Pinpoint the cell where the given text exists, returning its [x, y] midpoint coordinate. 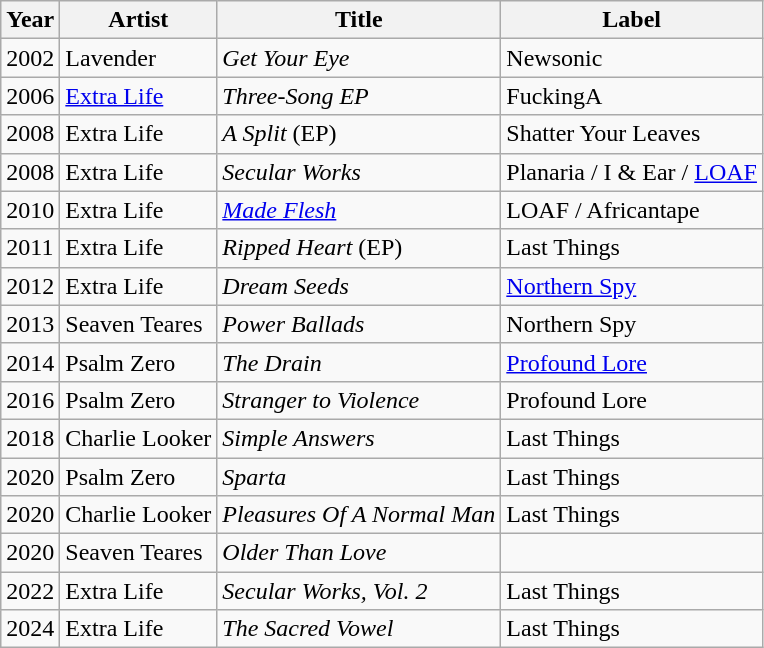
FuckingA [632, 96]
Three-Song EP [359, 96]
Secular Works [359, 172]
2022 [30, 591]
Artist [138, 20]
2012 [30, 286]
2014 [30, 362]
Sparta [359, 477]
Power Ballads [359, 324]
2018 [30, 438]
2013 [30, 324]
Label [632, 20]
The Drain [359, 362]
The Sacred Vowel [359, 629]
Older Than Love [359, 553]
2016 [30, 400]
Planaria / I & Ear / LOAF [632, 172]
2002 [30, 58]
2024 [30, 629]
Shatter Your Leaves [632, 134]
Title [359, 20]
Dream Seeds [359, 286]
Get Your Eye [359, 58]
Simple Answers [359, 438]
Year [30, 20]
Newsonic [632, 58]
2006 [30, 96]
Secular Works, Vol. 2 [359, 591]
LOAF / Africantape [632, 210]
Made Flesh [359, 210]
A Split (EP) [359, 134]
Lavender [138, 58]
2010 [30, 210]
Ripped Heart (EP) [359, 248]
Pleasures Of A Normal Man [359, 515]
2011 [30, 248]
Stranger to Violence [359, 400]
